Find where the given text appears and provide that cell's center as [x, y] coordinate. 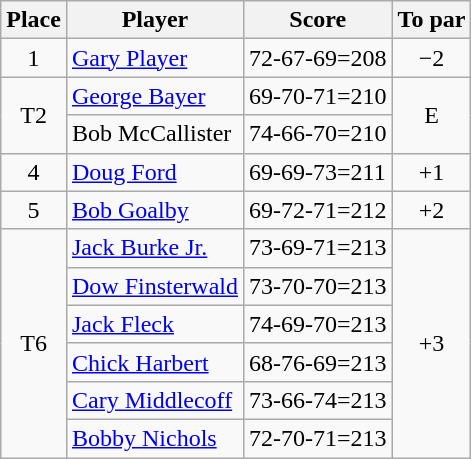
T2 [34, 115]
Dow Finsterwald [154, 286]
To par [432, 20]
72-67-69=208 [318, 58]
Score [318, 20]
T6 [34, 343]
+3 [432, 343]
Place [34, 20]
+2 [432, 210]
Gary Player [154, 58]
73-66-74=213 [318, 400]
72-70-71=213 [318, 438]
Bob Goalby [154, 210]
George Bayer [154, 96]
−2 [432, 58]
69-70-71=210 [318, 96]
Bobby Nichols [154, 438]
73-70-70=213 [318, 286]
69-69-73=211 [318, 172]
68-76-69=213 [318, 362]
Jack Burke Jr. [154, 248]
Chick Harbert [154, 362]
Jack Fleck [154, 324]
1 [34, 58]
Cary Middlecoff [154, 400]
74-69-70=213 [318, 324]
E [432, 115]
+1 [432, 172]
4 [34, 172]
Bob McCallister [154, 134]
Doug Ford [154, 172]
69-72-71=212 [318, 210]
74-66-70=210 [318, 134]
5 [34, 210]
Player [154, 20]
73-69-71=213 [318, 248]
